Locate the cell with the specified text and output its (X, Y) center coordinate. 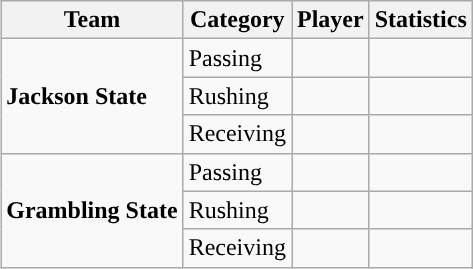
Team (92, 20)
Jackson State (92, 96)
Player (331, 20)
Statistics (420, 20)
Grambling State (92, 210)
Category (237, 20)
